Provide the (x, y) coordinate of the cell's center where the given text is located.  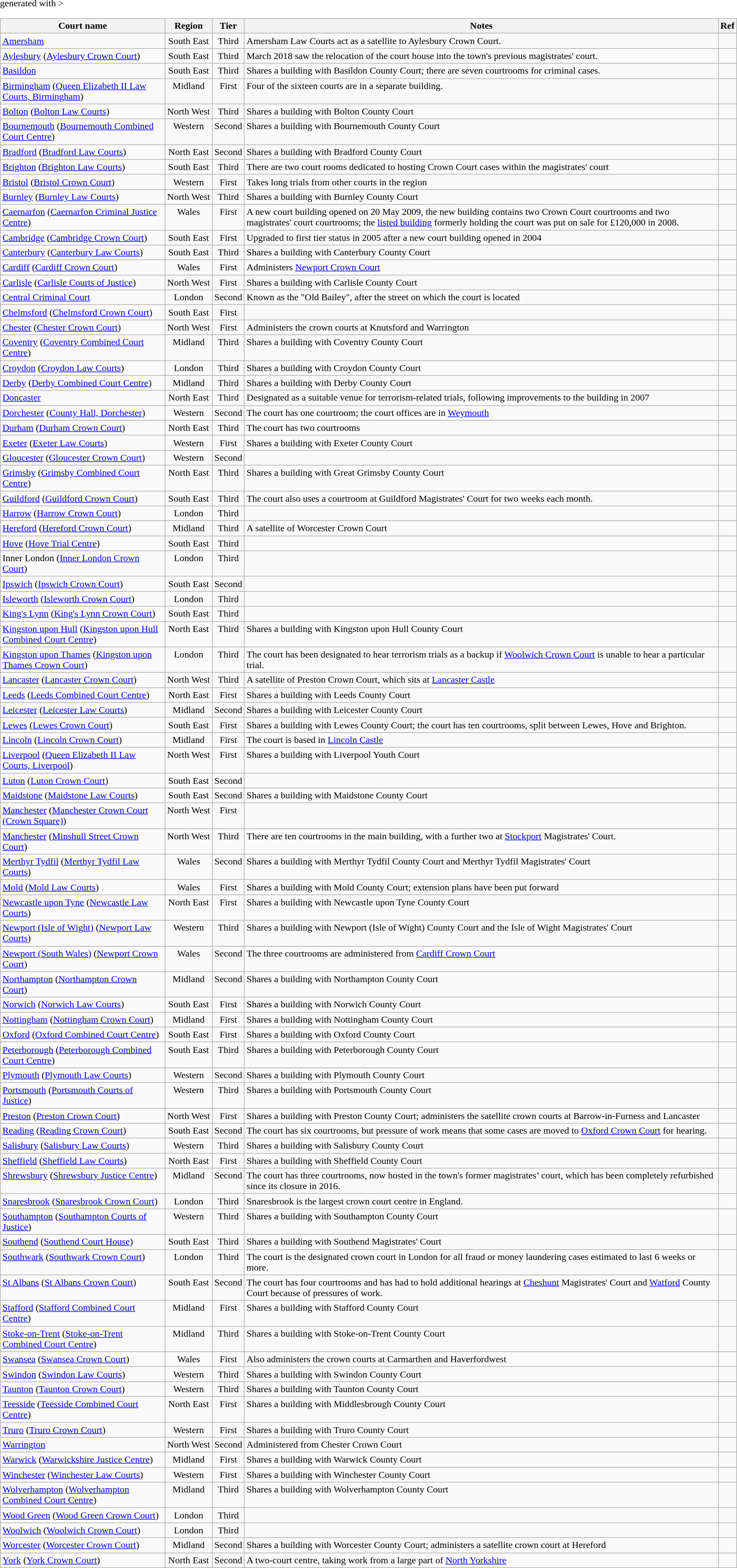
Region (189, 26)
Shares a building with Northampton County Court (481, 984)
The court has three courtrooms, now hosted in the town's former magistrates’ court, which has been completely refurbished since its closure in 2016. (481, 1181)
Shares a building with Newport (Isle of Wight) County Court and the Isle of Wight Magistrates' Court (481, 933)
Shares a building with Salisbury County Court (481, 1146)
Shares a building with Southampton County Court (481, 1221)
Leeds (Leeds Combined Court Centre) (83, 695)
Shares a building with Bournemouth County Court (481, 131)
Shares a building with Worcester County Court; administers a satellite crown court at Hereford (481, 1545)
Leicester (Leicester Law Courts) (83, 710)
Peterborough (Peterborough Combined Court Centre) (83, 1055)
The court is based in Lincoln Castle (481, 740)
Shares a building with Nottingham County Court (481, 1019)
Ref (728, 26)
Merthyr Tydfil (Merthyr Tydfil Law Courts) (83, 867)
Southend (Southend Court House) (83, 1242)
Known as the "Old Bailey", after the street on which the court is located (481, 297)
Shares a building with Taunton County Court (481, 1389)
Warwick (Warwickshire Justice Centre) (83, 1460)
Shares a building with Croydon County Court (481, 368)
Norwich (Norwich Law Courts) (83, 1005)
Shares a building with Oxford County Court (481, 1034)
Nottingham (Nottingham Crown Court) (83, 1019)
Shares a building with Leicester County Court (481, 710)
Shares a building with Coventry County Court (481, 348)
Woolwich (Woolwich Crown Court) (83, 1530)
Shares a building with Burnley County Court (481, 197)
Shares a building with Kingston upon Hull County Court (481, 634)
Worcester (Worcester Crown Court) (83, 1545)
Swansea (Swansea Crown Court) (83, 1359)
Isleworth (Isleworth Crown Court) (83, 599)
Court name (83, 26)
Shares a building with Peterborough County Court (481, 1055)
Manchester (Manchester Crown Court (Crown Square)) (83, 816)
Shares a building with Preston County Court; administers the satellite crown courts at Barrow-in-Furness and Lancaster (481, 1116)
Newport (Isle of Wight) (Newport Law Courts) (83, 933)
Shrewsbury (Shrewsbury Justice Centre) (83, 1181)
Shares a building with Stoke-on-Trent County Court (481, 1339)
Portsmouth (Portsmouth Courts of Justice) (83, 1095)
Shares a building with Exeter County Court (481, 443)
Shares a building with Mold County Court; extension plans have been put forward (481, 887)
Amersham (83, 41)
Shares a building with Sheffield County Court (481, 1161)
Reading (Reading Crown Court) (83, 1131)
The court also uses a courtroom at Guildford Magistrates' Court for two weeks each month. (481, 499)
Takes long trials from other courts in the region (481, 182)
Lewes (Lewes Crown Court) (83, 725)
Canterbury (Canterbury Law Courts) (83, 253)
Chester (Chester Crown Court) (83, 327)
Inner London (Inner London Crown Court) (83, 563)
The court has one courtroom; the court offices are in Weymouth (481, 413)
Hove (Hove Trial Centre) (83, 543)
Ipswich (Ipswich Crown Court) (83, 584)
Brighton (Brighton Law Courts) (83, 167)
Shares a building with Leeds County Court (481, 695)
Shares a building with Bolton County Court (481, 111)
Shares a building with Carlisle County Court (481, 283)
Cardiff (Cardiff Crown Court) (83, 268)
Winchester (Winchester Law Courts) (83, 1475)
Taunton (Taunton Crown Court) (83, 1389)
Shares a building with Swindon County Court (481, 1374)
Shares a building with Warwick County Court (481, 1460)
Oxford (Oxford Combined Court Centre) (83, 1034)
Bristol (Bristol Crown Court) (83, 182)
St Albans (St Albans Crown Court) (83, 1287)
Notes (481, 26)
Salisbury (Salisbury Law Courts) (83, 1146)
Amersham Law Courts act as a satellite to Aylesbury Crown Court. (481, 41)
Dorchester (County Hall, Dorchester) (83, 413)
Shares a building with Truro County Court (481, 1429)
Birmingham (Queen Elizabeth II Law Courts, Birmingham) (83, 91)
Bolton (Bolton Law Courts) (83, 111)
Gloucester (Gloucester Crown Court) (83, 458)
Derby (Derby Combined Court Centre) (83, 383)
Snaresbrook (Snaresbrook Crown Court) (83, 1201)
Lincoln (Lincoln Crown Court) (83, 740)
Coventry (Coventry Combined Court Centre) (83, 348)
Snaresbrook is the largest crown court centre in England. (481, 1201)
Shares a building with Newcastle upon Tyne County Court (481, 907)
Bradford (Bradford Law Courts) (83, 152)
Cambridge (Cambridge Crown Court) (83, 237)
Guildford (Guildford Crown Court) (83, 499)
Kingston upon Thames (Kingston upon Thames Crown Court) (83, 659)
Wood Green (Wood Green Crown Court) (83, 1515)
The court is the designated crown court in London for all fraud or money laundering cases estimated to last 6 weeks or more. (481, 1262)
The three courtrooms are administered from Cardiff Crown Court (481, 959)
Shares a building with Norwich County Court (481, 1005)
There are two court rooms dedicated to hosting Crown Court cases within the magistrates' court (481, 167)
Shares a building with Basildon County Court; there are seven courtrooms for criminal cases. (481, 71)
Sheffield (Sheffield Law Courts) (83, 1161)
Central Criminal Court (83, 297)
The court has six courtrooms, but pressure of work means that some cases are moved to Oxford Crown Court for hearing. (481, 1131)
Luton (Luton Crown Court) (83, 780)
Croydon (Croydon Law Courts) (83, 368)
Shares a building with Maidstone County Court (481, 796)
March 2018 saw the relocation of the court house into the town's previous magistrates' court. (481, 56)
Shares a building with Derby County Court (481, 383)
Warrington (83, 1445)
Newcastle upon Tyne (Newcastle Law Courts) (83, 907)
Newport (South Wales) (Newport Crown Court) (83, 959)
York (York Crown Court) (83, 1560)
Shares a building with Middlesbrough County Court (481, 1409)
Manchester (Minshull Street Crown Court) (83, 841)
Administers the crown courts at Knutsford and Warrington (481, 327)
Mold (Mold Law Courts) (83, 887)
A satellite of Worcester Crown Court (481, 528)
Exeter (Exeter Law Courts) (83, 443)
Shares a building with Plymouth County Court (481, 1075)
Shares a building with Liverpool Youth Court (481, 760)
Shares a building with Great Grimsby County Court (481, 478)
Durham (Durham Crown Court) (83, 428)
Hereford (Hereford Crown Court) (83, 528)
Chelmsford (Chelmsford Crown Court) (83, 312)
Shares a building with Merthyr Tydfil County Court and Merthyr Tydfil Magistrates' Court (481, 867)
Southampton (Southampton Courts of Justice) (83, 1221)
Basildon (83, 71)
Tier (228, 26)
Plymouth (Plymouth Law Courts) (83, 1075)
A satellite of Preston Crown Court, which sits at Lancaster Castle (481, 680)
Shares a building with Wolverhampton County Court (481, 1495)
Shares a building with Stafford County Court (481, 1313)
Shares a building with Portsmouth County Court (481, 1095)
Also administers the crown courts at Carmarthen and Haverfordwest (481, 1359)
Shares a building with Bradford County Court (481, 152)
The court has two courtrooms (481, 428)
Wolverhampton (Wolverhampton Combined Court Centre) (83, 1495)
Shares a building with Southend Magistrates' Court (481, 1242)
Shares a building with Canterbury County Court (481, 253)
Grimsby (Grimsby Combined Court Centre) (83, 478)
Aylesbury (Aylesbury Crown Court) (83, 56)
Designated as a suitable venue for terrorism-related trials, following improvements to the building in 2007 (481, 398)
Burnley (Burnley Law Courts) (83, 197)
Shares a building with Winchester County Court (481, 1475)
Stoke-on-Trent (Stoke-on-Trent Combined Court Centre) (83, 1339)
Southwark (Southwark Crown Court) (83, 1262)
Upgraded to first tier status in 2005 after a new court building opened in 2004 (481, 237)
The court has been designated to hear terrorism trials as a backup if Woolwich Crown Court is unable to hear a particular trial. (481, 659)
Swindon (Swindon Law Courts) (83, 1374)
King's Lynn (King's Lynn Crown Court) (83, 614)
Lancaster (Lancaster Crown Court) (83, 680)
Four of the sixteen courts are in a separate building. (481, 91)
Preston (Preston Crown Court) (83, 1116)
Stafford (Stafford Combined Court Centre) (83, 1313)
Administers Newport Crown Court (481, 268)
Shares a building with Lewes County Court; the court has ten courtrooms, split between Lewes, Hove and Brighton. (481, 725)
Northampton (Northampton Crown Court) (83, 984)
Truro (Truro Crown Court) (83, 1429)
There are ten courtrooms in the main building, with a further two at Stockport Magistrates' Court. (481, 841)
A two-court centre, taking work from a large part of North Yorkshire (481, 1560)
Caernarfon (Caernarfon Criminal Justice Centre) (83, 217)
Teesside (Teesside Combined Court Centre) (83, 1409)
Maidstone (Maidstone Law Courts) (83, 796)
Bournemouth (Bournemouth Combined Court Centre) (83, 131)
Kingston upon Hull (Kingston upon Hull Combined Court Centre) (83, 634)
Liverpool (Queen Elizabeth II Law Courts, Liverpool) (83, 760)
Administered from Chester Crown Court (481, 1445)
Harrow (Harrow Crown Court) (83, 513)
Doncaster (83, 398)
Carlisle (Carlisle Courts of Justice) (83, 283)
